Provide the [x, y] coordinate of the cell's center where the given text is located.  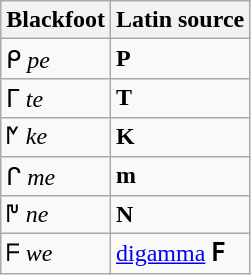
ᖼ ke [56, 137]
P [180, 59]
N [180, 215]
m [180, 176]
ᖴ we [56, 254]
Blackfoot [56, 20]
T [180, 98]
digamma Ϝ [180, 254]
ᒋ me [56, 176]
K [180, 137]
ᖸ ne [56, 215]
ᒥ te [56, 98]
ᑭ pe [56, 59]
Latin source [180, 20]
